Detect which cell encompasses the target text, then output its [x, y] center coordinate. 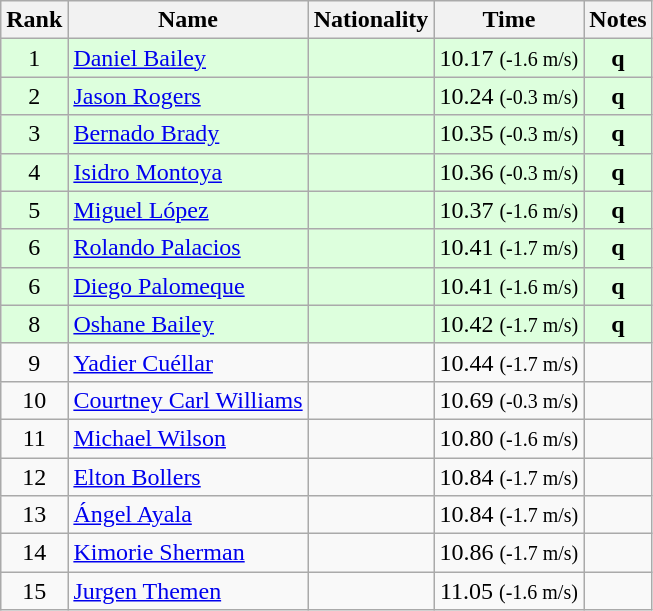
10.35 (-0.3 m/s) [509, 134]
10.41 (-1.6 m/s) [509, 286]
11.05 (-1.6 m/s) [509, 591]
Nationality [371, 20]
10.37 (-1.6 m/s) [509, 210]
10.86 (-1.7 m/s) [509, 553]
12 [34, 477]
Bernado Brady [188, 134]
10 [34, 400]
10.80 (-1.6 m/s) [509, 438]
Ángel Ayala [188, 515]
14 [34, 553]
13 [34, 515]
10.36 (-0.3 m/s) [509, 172]
Jason Rogers [188, 96]
10.17 (-1.6 m/s) [509, 58]
8 [34, 324]
10.24 (-0.3 m/s) [509, 96]
10.41 (-1.7 m/s) [509, 248]
Kimorie Sherman [188, 553]
10.44 (-1.7 m/s) [509, 362]
9 [34, 362]
Michael Wilson [188, 438]
11 [34, 438]
Rolando Palacios [188, 248]
Time [509, 20]
10.69 (-0.3 m/s) [509, 400]
5 [34, 210]
Notes [618, 20]
Isidro Montoya [188, 172]
Oshane Bailey [188, 324]
10.42 (-1.7 m/s) [509, 324]
Daniel Bailey [188, 58]
2 [34, 96]
4 [34, 172]
Miguel López [188, 210]
Diego Palomeque [188, 286]
3 [34, 134]
Courtney Carl Williams [188, 400]
Name [188, 20]
1 [34, 58]
Yadier Cuéllar [188, 362]
Jurgen Themen [188, 591]
Elton Bollers [188, 477]
Rank [34, 20]
15 [34, 591]
